Pinpoint the cell where the given text exists, returning its [x, y] midpoint coordinate. 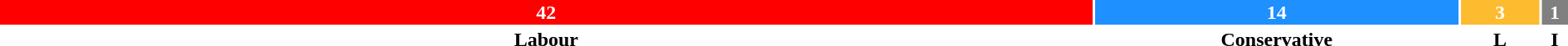
42 [546, 12]
14 [1277, 12]
1 [1555, 12]
3 [1500, 12]
